Detect which cell encompasses the target text, then output its [x, y] center coordinate. 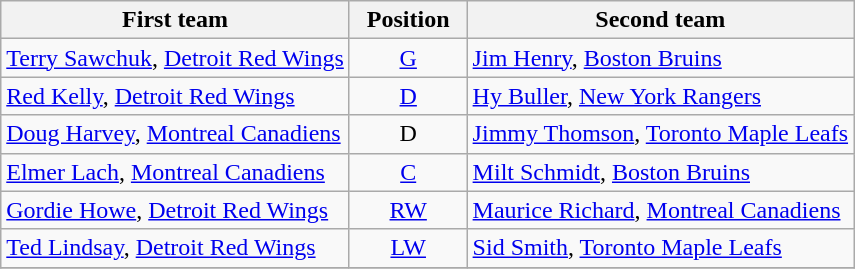
Position [408, 20]
Maurice Richard, Montreal Canadiens [660, 210]
Second team [660, 20]
Milt Schmidt, Boston Bruins [660, 172]
G [408, 58]
Hy Buller, New York Rangers [660, 96]
Doug Harvey, Montreal Canadiens [176, 134]
Gordie Howe, Detroit Red Wings [176, 210]
Terry Sawchuk, Detroit Red Wings [176, 58]
Red Kelly, Detroit Red Wings [176, 96]
Ted Lindsay, Detroit Red Wings [176, 248]
Jimmy Thomson, Toronto Maple Leafs [660, 134]
First team [176, 20]
Jim Henry, Boston Bruins [660, 58]
Elmer Lach, Montreal Canadiens [176, 172]
RW [408, 210]
LW [408, 248]
Sid Smith, Toronto Maple Leafs [660, 248]
C [408, 172]
